For the text-containing cell, return its midpoint in [x, y] coordinate format. 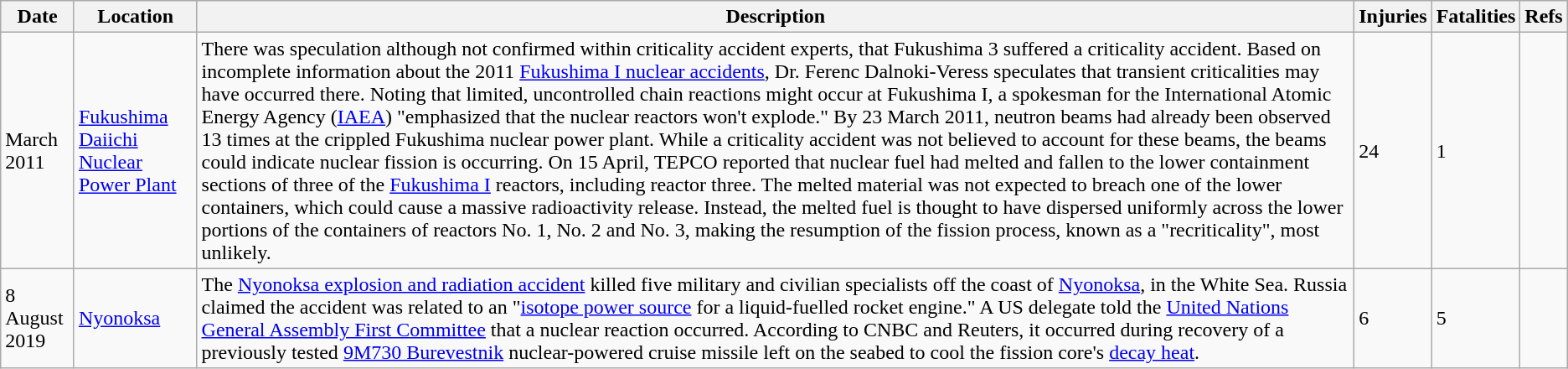
1 [1476, 151]
March 2011 [38, 151]
Injuries [1393, 17]
Location [136, 17]
6 [1393, 319]
Refs [1544, 17]
Nyonoksa [136, 319]
Date [38, 17]
8 August 2019 [38, 319]
Fatalities [1476, 17]
24 [1393, 151]
Fukushima Daiichi Nuclear Power Plant [136, 151]
5 [1476, 319]
Description [776, 17]
